Find where the given text appears and provide that cell's center as [x, y] coordinate. 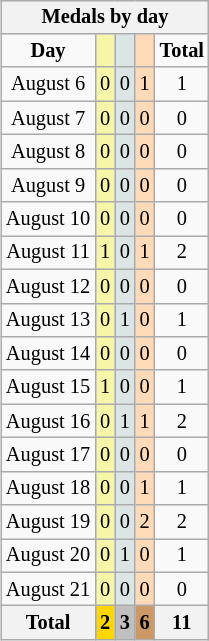
3 [125, 623]
August 20 [48, 556]
August 15 [48, 387]
Day [48, 51]
August 7 [48, 118]
August 19 [48, 522]
August 12 [48, 286]
August 9 [48, 185]
August 8 [48, 152]
August 18 [48, 488]
August 21 [48, 589]
August 13 [48, 320]
August 10 [48, 219]
6 [145, 623]
August 11 [48, 253]
Medals by day [105, 17]
August 14 [48, 354]
11 [182, 623]
August 17 [48, 455]
August 6 [48, 84]
August 16 [48, 421]
